Provide the (x, y) coordinate of the cell's center where the given text is located.  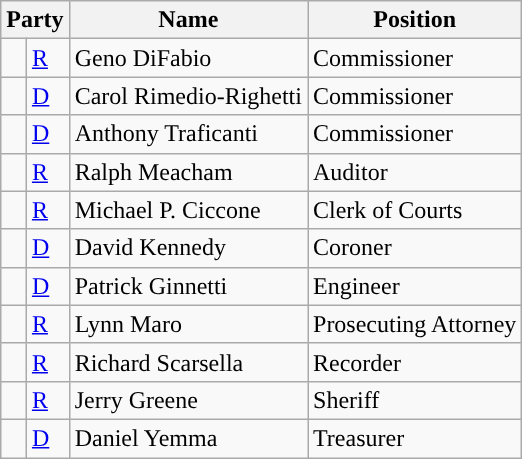
Auditor (415, 172)
Patrick Ginnetti (188, 286)
Michael P. Ciccone (188, 210)
Lynn Maro (188, 324)
Recorder (415, 362)
Daniel Yemma (188, 438)
Prosecuting Attorney (415, 324)
Carol Rimedio-Righetti (188, 96)
Party (35, 20)
Treasurer (415, 438)
Clerk of Courts (415, 210)
Jerry Greene (188, 400)
Position (415, 20)
Geno DiFabio (188, 58)
Name (188, 20)
Anthony Traficanti (188, 134)
Engineer (415, 286)
David Kennedy (188, 248)
Ralph Meacham (188, 172)
Coroner (415, 248)
Richard Scarsella (188, 362)
Sheriff (415, 400)
